Locate the cell with the specified text and output its [x, y] center coordinate. 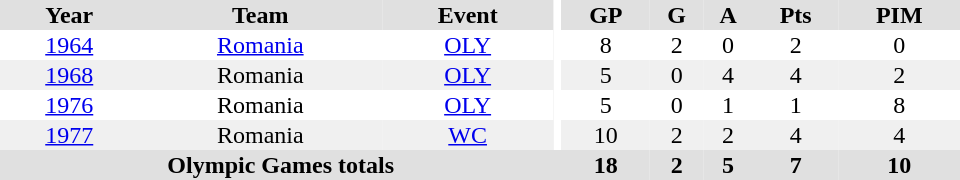
Pts [796, 15]
7 [796, 165]
1964 [70, 45]
A [728, 15]
Olympic Games totals [280, 165]
Team [261, 15]
1976 [70, 105]
Year [70, 15]
G [676, 15]
Event [468, 15]
GP [606, 15]
18 [606, 165]
PIM [899, 15]
WC [468, 135]
1977 [70, 135]
1968 [70, 75]
